Provide the (X, Y) coordinate of the cell's center where the given text is located.  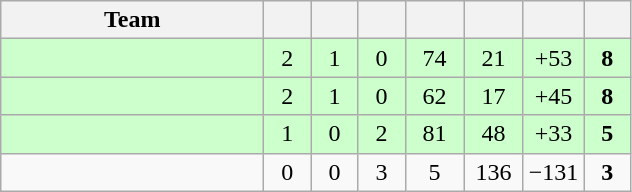
62 (434, 96)
81 (434, 134)
Team (132, 20)
+33 (554, 134)
+53 (554, 58)
48 (494, 134)
−131 (554, 172)
+45 (554, 96)
74 (434, 58)
21 (494, 58)
17 (494, 96)
136 (494, 172)
